Provide the [x, y] coordinate of the cell's center where the given text is located.  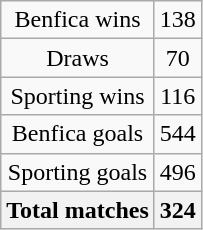
Benfica goals [78, 134]
116 [178, 96]
Sporting wins [78, 96]
324 [178, 210]
70 [178, 58]
Draws [78, 58]
544 [178, 134]
Sporting goals [78, 172]
138 [178, 20]
Benfica wins [78, 20]
496 [178, 172]
Total matches [78, 210]
